Return (X, Y) of the center of cell containing provided text 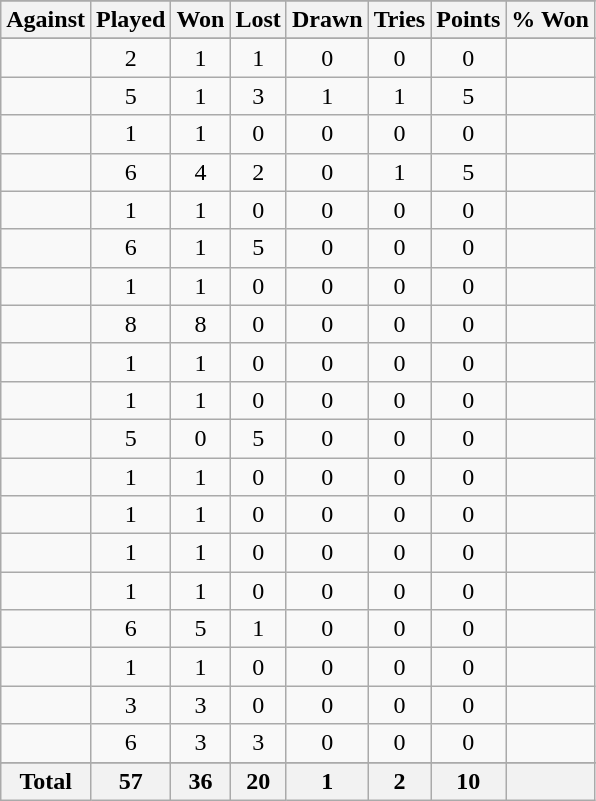
Lost (258, 20)
Against (46, 20)
20 (258, 781)
Drawn (327, 20)
Total (46, 781)
Tries (400, 20)
Points (468, 20)
36 (200, 781)
Played (130, 20)
% Won (550, 20)
Won (200, 20)
4 (200, 172)
10 (468, 781)
57 (130, 781)
